From the cell containing the given text, extract its center point as (x, y) coordinate. 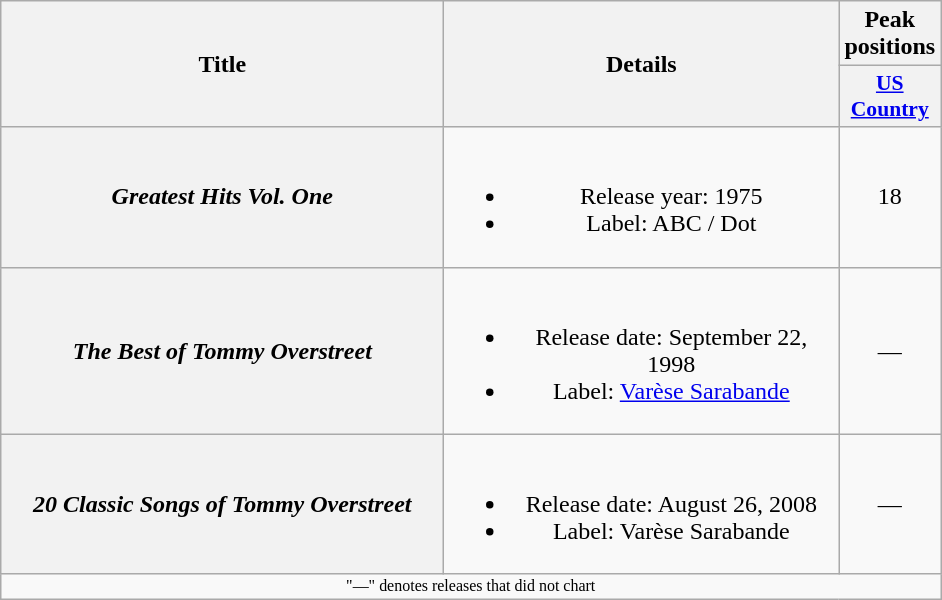
Details (642, 64)
Greatest Hits Vol. One (222, 197)
The Best of Tommy Overstreet (222, 350)
Release date: August 26, 2008Label: Varèse Sarabande (642, 504)
"—" denotes releases that did not chart (471, 586)
US Country (890, 96)
Release date: September 22, 1998Label: Varèse Sarabande (642, 350)
20 Classic Songs of Tommy Overstreet (222, 504)
Release year: 1975Label: ABC / Dot (642, 197)
18 (890, 197)
Peak positions (890, 34)
Title (222, 64)
